For the text-containing cell, return its midpoint in (x, y) coordinate format. 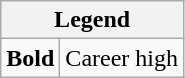
Career high (122, 58)
Legend (92, 20)
Bold (30, 58)
